Locate the cell with the specified text and output its [X, Y] center coordinate. 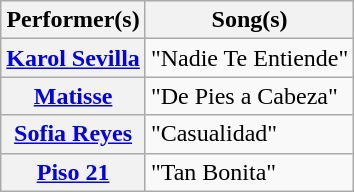
Performer(s) [74, 20]
"Tan Bonita" [249, 172]
"De Pies a Cabeza" [249, 96]
Piso 21 [74, 172]
"Casualidad" [249, 134]
Sofia Reyes [74, 134]
Song(s) [249, 20]
Karol Sevilla [74, 58]
Matisse [74, 96]
"Nadie Te Entiende" [249, 58]
